Return the (x, y) coordinate for the center point of the cell that contains the specified text.  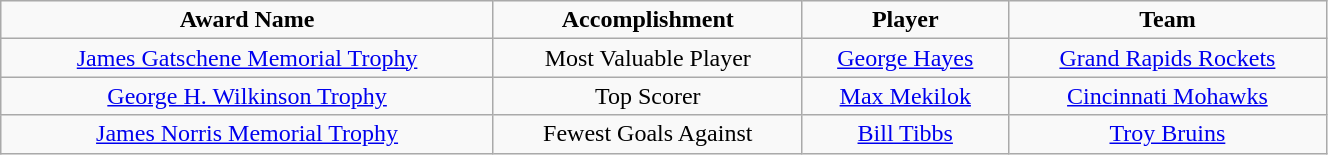
Most Valuable Player (648, 58)
Player (905, 20)
Troy Bruins (1167, 134)
George Hayes (905, 58)
Max Mekilok (905, 96)
Cincinnati Mohawks (1167, 96)
Bill Tibbs (905, 134)
Top Scorer (648, 96)
Team (1167, 20)
Fewest Goals Against (648, 134)
James Norris Memorial Trophy (248, 134)
Grand Rapids Rockets (1167, 58)
Award Name (248, 20)
George H. Wilkinson Trophy (248, 96)
James Gatschene Memorial Trophy (248, 58)
Accomplishment (648, 20)
